Find where the given text appears and provide that cell's center as (X, Y) coordinate. 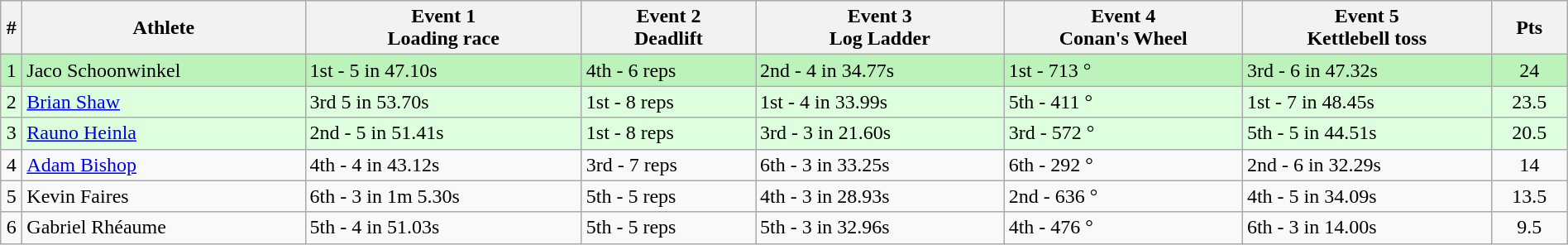
6 (12, 228)
3rd - 7 reps (668, 165)
5th - 3 in 32.96s (880, 228)
1st - 4 in 33.99s (880, 102)
14 (1529, 165)
Event 2Deadlift (668, 28)
4th - 6 reps (668, 70)
3 (12, 133)
6th - 3 in 14.00s (1366, 228)
5 (12, 196)
1 (12, 70)
24 (1529, 70)
4th - 3 in 28.93s (880, 196)
1st - 5 in 47.10s (443, 70)
Pts (1529, 28)
2nd - 4 in 34.77s (880, 70)
1st - 7 in 48.45s (1366, 102)
Kevin Faires (164, 196)
20.5 (1529, 133)
13.5 (1529, 196)
Event 3Log Ladder (880, 28)
3rd - 6 in 47.32s (1366, 70)
Rauno Heinla (164, 133)
3rd 5 in 53.70s (443, 102)
4th - 476 ° (1123, 228)
6th - 292 ° (1123, 165)
Event 4Conan's Wheel (1123, 28)
Brian Shaw (164, 102)
1st - 713 ° (1123, 70)
# (12, 28)
3rd - 572 ° (1123, 133)
5th - 5 in 44.51s (1366, 133)
2nd - 6 in 32.29s (1366, 165)
2nd - 5 in 51.41s (443, 133)
2 (12, 102)
9.5 (1529, 228)
4th - 4 in 43.12s (443, 165)
6th - 3 in 1m 5.30s (443, 196)
Event 5Kettlebell toss (1366, 28)
5th - 411 ° (1123, 102)
Jaco Schoonwinkel (164, 70)
23.5 (1529, 102)
Gabriel Rhéaume (164, 228)
4 (12, 165)
5th - 4 in 51.03s (443, 228)
2nd - 636 ° (1123, 196)
Adam Bishop (164, 165)
4th - 5 in 34.09s (1366, 196)
Event 1Loading race (443, 28)
6th - 3 in 33.25s (880, 165)
Athlete (164, 28)
3rd - 3 in 21.60s (880, 133)
